Capture the cell that displays the provided text and extract its (x, y) central coordinate. 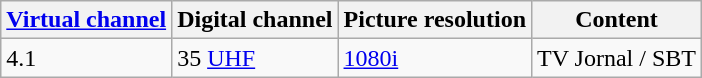
1080i (435, 58)
Digital channel (255, 20)
Picture resolution (435, 20)
Virtual channel (86, 20)
4.1 (86, 58)
Content (617, 20)
35 UHF (255, 58)
TV Jornal / SBT (617, 58)
